Identify which cell holds the provided text, then report its (X, Y) central coordinate. 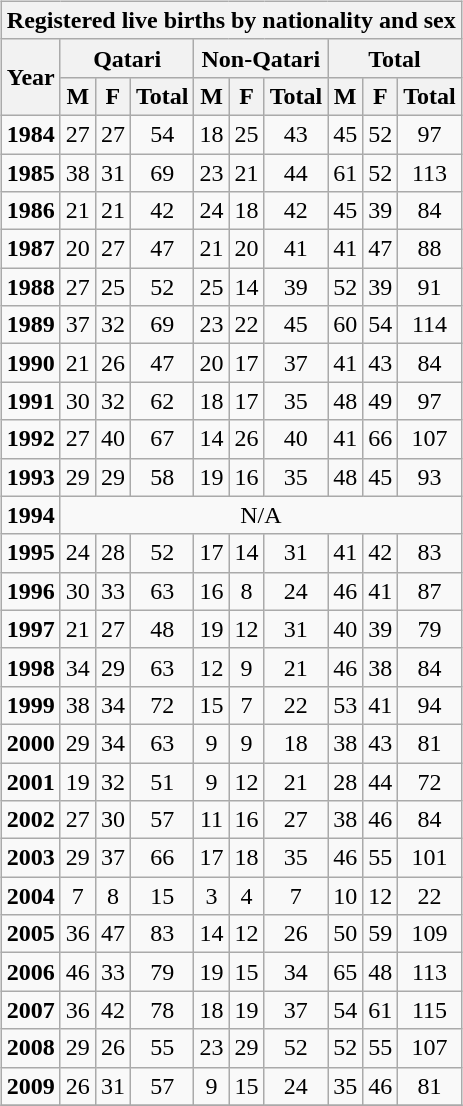
2001 (30, 781)
109 (430, 934)
50 (346, 934)
10 (346, 896)
88 (430, 249)
1986 (30, 211)
Registered live births by nationality and sex (231, 20)
101 (430, 858)
93 (430, 477)
78 (162, 1010)
1988 (30, 287)
4 (246, 896)
114 (430, 325)
2004 (30, 896)
3 (212, 896)
1992 (30, 439)
1984 (30, 134)
2007 (30, 1010)
1998 (30, 667)
53 (346, 705)
11 (212, 820)
1994 (30, 515)
1996 (30, 591)
2006 (30, 972)
1993 (30, 477)
58 (162, 477)
2005 (30, 934)
62 (162, 401)
Qatari (127, 58)
59 (380, 934)
94 (430, 705)
1995 (30, 553)
91 (430, 287)
2009 (30, 1086)
2002 (30, 820)
1999 (30, 705)
60 (346, 325)
1987 (30, 249)
65 (346, 972)
2003 (30, 858)
N/A (260, 515)
1997 (30, 629)
49 (380, 401)
67 (162, 439)
2008 (30, 1048)
Year (30, 77)
2000 (30, 743)
51 (162, 781)
Non-Qatari (261, 58)
1989 (30, 325)
115 (430, 1010)
1990 (30, 363)
1985 (30, 173)
1991 (30, 401)
87 (430, 591)
